Extract the [x, y] coordinate from the center of the cell holding the provided text.  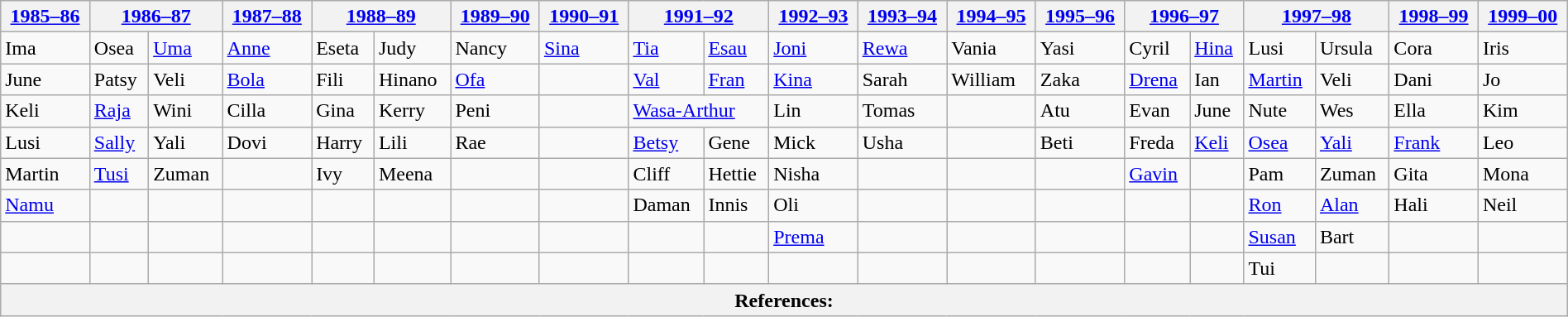
1988–89 [381, 17]
Kina [814, 79]
Beti [1080, 142]
Innis [736, 205]
1987–88 [267, 17]
Hali [1434, 205]
Uma [185, 48]
Nancy [495, 48]
Fran [736, 79]
Namu [45, 205]
Betsy [667, 142]
Evan [1158, 111]
Vania [992, 48]
Leo [1523, 142]
Esau [736, 48]
Tusi [119, 174]
1994–95 [992, 17]
William [992, 79]
Gina [343, 111]
Kerry [412, 111]
Dani [1434, 79]
1991–92 [699, 17]
Wasa-Arthur [699, 111]
Frank [1434, 142]
1998–99 [1434, 17]
1985–86 [45, 17]
Lili [412, 142]
Sina [584, 48]
Mona [1523, 174]
Bart [1351, 237]
Pam [1279, 174]
Gene [736, 142]
Hettie [736, 174]
Judy [412, 48]
Ian [1217, 79]
Atu [1080, 111]
References: [784, 300]
1993–94 [902, 17]
Ron [1279, 205]
Hinano [412, 79]
Meena [412, 174]
Oli [814, 205]
Daman [667, 205]
Susan [1279, 237]
Jo [1523, 79]
1999–00 [1523, 17]
Drena [1158, 79]
Mick [814, 142]
Wini [185, 111]
Neil [1523, 205]
1990–91 [584, 17]
Joni [814, 48]
Tomas [902, 111]
Peni [495, 111]
Ella [1434, 111]
Nisha [814, 174]
Alan [1351, 205]
1989–90 [495, 17]
Freda [1158, 142]
Fili [343, 79]
Dovi [267, 142]
Usha [902, 142]
1986–87 [155, 17]
Rae [495, 142]
Sarah [902, 79]
Nute [1279, 111]
Cyril [1158, 48]
Prema [814, 237]
Ofa [495, 79]
Patsy [119, 79]
1997–98 [1317, 17]
Hina [1217, 48]
Cilla [267, 111]
Harry [343, 142]
Zaka [1080, 79]
Ursula [1351, 48]
Yasi [1080, 48]
Ivy [343, 174]
Tia [667, 48]
Ima [45, 48]
Iris [1523, 48]
Eseta [343, 48]
Val [667, 79]
Bola [267, 79]
Gavin [1158, 174]
Lin [814, 111]
Raja [119, 111]
Gita [1434, 174]
Anne [267, 48]
Kim [1523, 111]
Sally [119, 142]
Rewa [902, 48]
1996–97 [1184, 17]
Cliff [667, 174]
1992–93 [814, 17]
1995–96 [1080, 17]
Tui [1279, 268]
Cora [1434, 48]
Wes [1351, 111]
